Return (X, Y) of the center of cell containing provided text 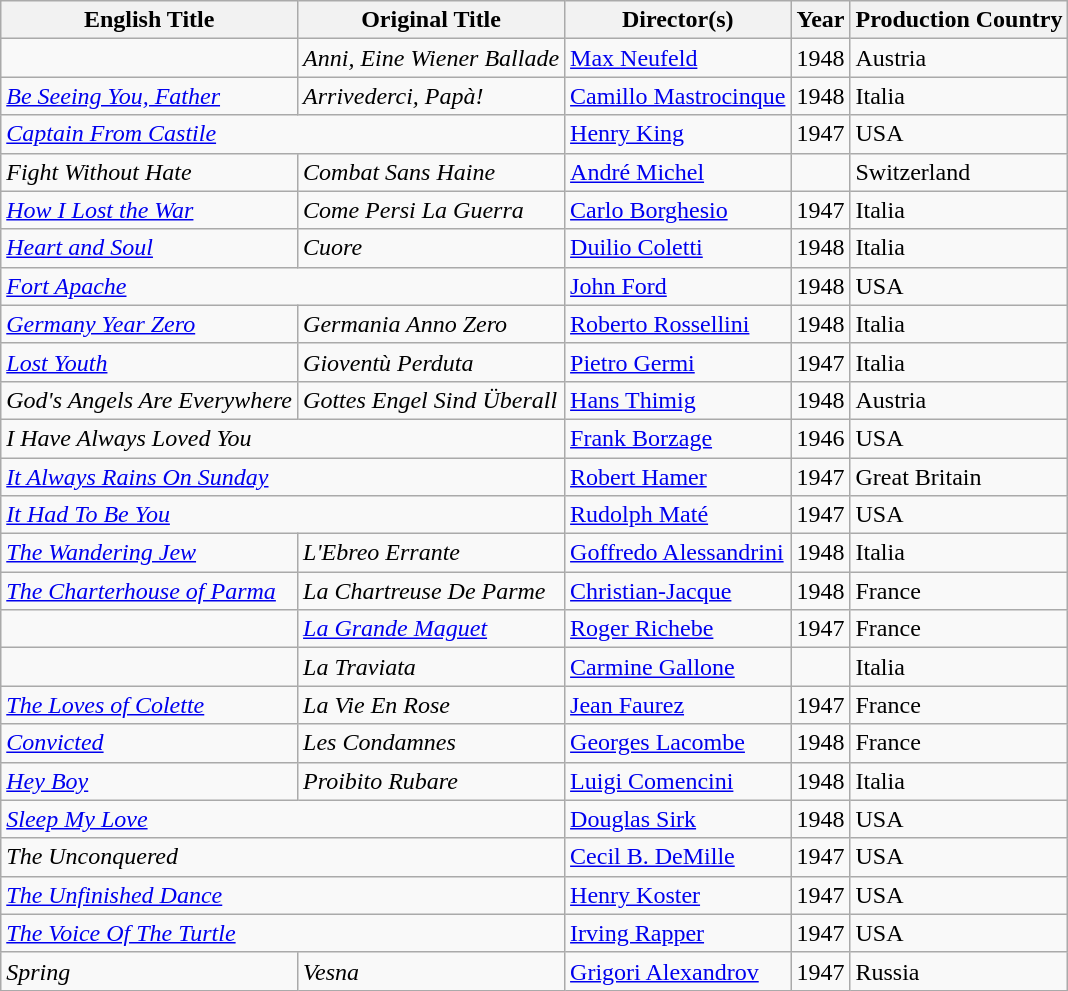
La Grande Maguet (432, 629)
Frank Borzage (678, 438)
It Always Rains On Sunday (283, 477)
The Charterhouse of Parma (150, 591)
The Loves of Colette (150, 705)
How I Lost the War (150, 210)
Switzerland (959, 172)
The Unconquered (283, 857)
Anni, Eine Wiener Ballade (432, 58)
Lost Youth (150, 362)
L'Ebreo Errante (432, 553)
La Traviata (432, 667)
Convicted (150, 743)
Combat Sans Haine (432, 172)
Hans Thimig (678, 400)
Arrivederci, Papà! (432, 96)
The Wandering Jew (150, 553)
Robert Hamer (678, 477)
Max Neufeld (678, 58)
Roger Richebe (678, 629)
Christian-Jacque (678, 591)
André Michel (678, 172)
Year (820, 20)
Germany Year Zero (150, 324)
English Title (150, 20)
Goffredo Alessandrini (678, 553)
Irving Rapper (678, 933)
Roberto Rossellini (678, 324)
Fort Apache (283, 286)
Henry King (678, 134)
Gottes Engel Sind Überall (432, 400)
Vesna (432, 971)
Russia (959, 971)
Douglas Sirk (678, 819)
Camillo Mastrocinque (678, 96)
The Voice Of The Turtle (283, 933)
Grigori Alexandrov (678, 971)
Germania Anno Zero (432, 324)
Carmine Gallone (678, 667)
Rudolph Maté (678, 515)
Director(s) (678, 20)
Come Persi La Guerra (432, 210)
Be Seeing You, Father (150, 96)
God's Angels Are Everywhere (150, 400)
Sleep My Love (283, 819)
The Unfinished Dance (283, 895)
Production Country (959, 20)
Great Britain (959, 477)
Jean Faurez (678, 705)
Gioventù Perduta (432, 362)
Henry Koster (678, 895)
Fight Without Hate (150, 172)
Captain From Castile (283, 134)
I Have Always Loved You (283, 438)
Proibito Rubare (432, 781)
Heart and Soul (150, 248)
Luigi Comencini (678, 781)
Duilio Coletti (678, 248)
It Had To Be You (283, 515)
Pietro Germi (678, 362)
Les Condamnes (432, 743)
Spring (150, 971)
La Chartreuse De Parme (432, 591)
1946 (820, 438)
Hey Boy (150, 781)
Cecil B. DeMille (678, 857)
La Vie En Rose (432, 705)
Cuore (432, 248)
Original Title (432, 20)
John Ford (678, 286)
Georges Lacombe (678, 743)
Carlo Borghesio (678, 210)
